Determine the (x, y) coordinate at the center of the cell enclosing the given text.  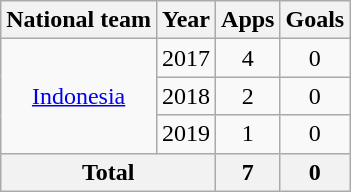
National team (79, 20)
7 (248, 172)
2019 (186, 134)
1 (248, 134)
Indonesia (79, 96)
4 (248, 58)
Year (186, 20)
2017 (186, 58)
Total (108, 172)
Apps (248, 20)
Goals (315, 20)
2018 (186, 96)
2 (248, 96)
